Identify which cell holds the provided text, then report its [X, Y] central coordinate. 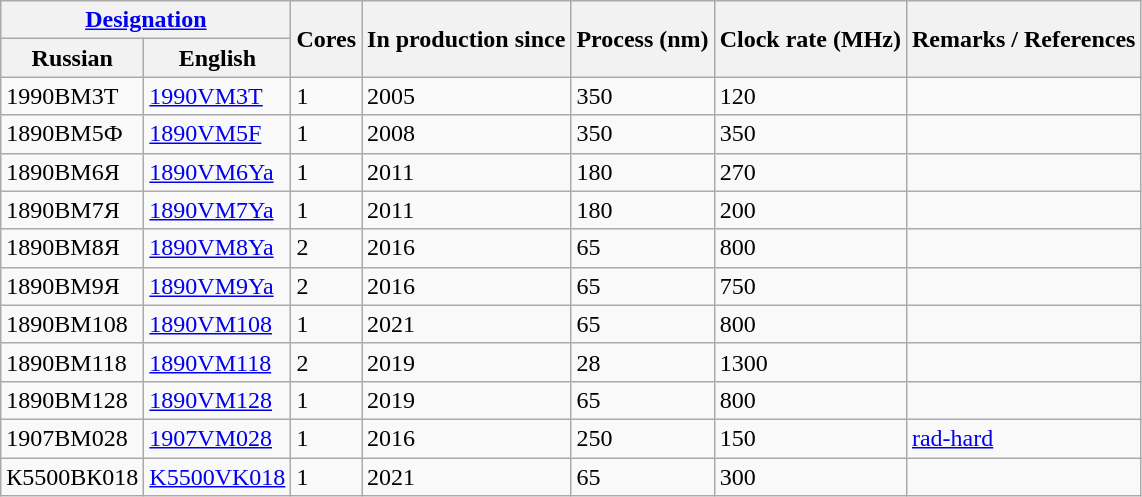
1890ВМ8Я [72, 248]
1990ВМ3Т [72, 96]
English [218, 58]
Clock rate (MHz) [810, 39]
1890VM9Ya [218, 286]
250 [642, 438]
Cores [326, 39]
2005 [466, 96]
1890ВМ108 [72, 324]
K5500VK018 [218, 477]
К5500ВК018 [72, 477]
rad-hard [1024, 438]
1890VM5F [218, 134]
Designation [146, 20]
1990VM3T [218, 96]
150 [810, 438]
1890VM6Ya [218, 172]
1890ВМ5Ф [72, 134]
300 [810, 477]
1890VM118 [218, 362]
1890VM8Ya [218, 248]
In production since [466, 39]
1907VM028 [218, 438]
1890VM128 [218, 400]
1300 [810, 362]
750 [810, 286]
Russian [72, 58]
1890VM108 [218, 324]
28 [642, 362]
1890ВМ9Я [72, 286]
1890ВМ7Я [72, 210]
1890ВМ118 [72, 362]
Remarks / References [1024, 39]
1890VM7Ya [218, 210]
270 [810, 172]
120 [810, 96]
1890ВМ6Я [72, 172]
1890ВМ128 [72, 400]
2008 [466, 134]
Process (nm) [642, 39]
1907BM028 [72, 438]
200 [810, 210]
